Provide the [x, y] coordinate of the cell's center where the given text is located.  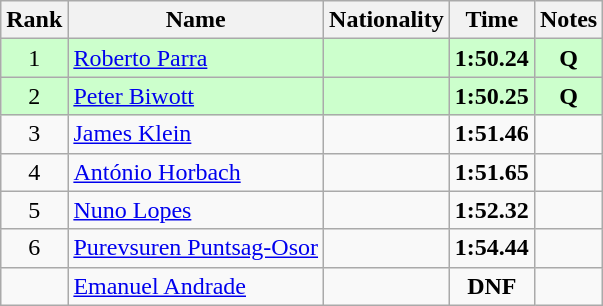
Time [492, 20]
1:50.24 [492, 58]
1 [34, 58]
2 [34, 96]
3 [34, 134]
1:51.46 [492, 134]
Notes [568, 20]
James Klein [196, 134]
6 [34, 248]
4 [34, 172]
1:52.32 [492, 210]
1:54.44 [492, 248]
Emanuel Andrade [196, 286]
Peter Biwott [196, 96]
Purevsuren Puntsag-Osor [196, 248]
1:50.25 [492, 96]
Rank [34, 20]
1:51.65 [492, 172]
Roberto Parra [196, 58]
5 [34, 210]
Nationality [387, 20]
António Horbach [196, 172]
Name [196, 20]
DNF [492, 286]
Nuno Lopes [196, 210]
